For the text-containing cell, return its midpoint in [X, Y] coordinate format. 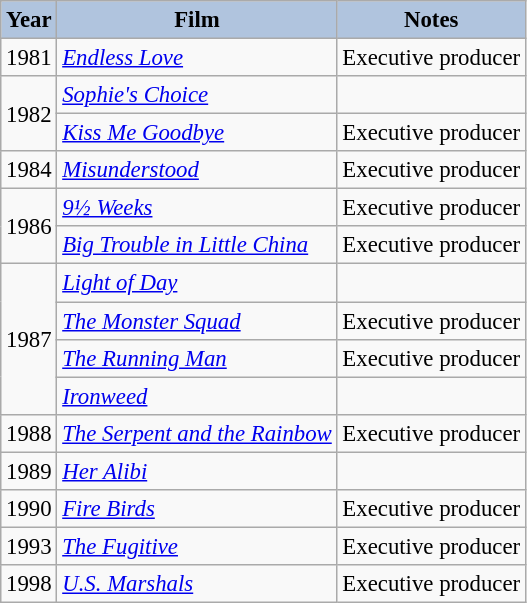
Sophie's Choice [197, 95]
Kiss Me Goodbye [197, 133]
1990 [29, 509]
The Fugitive [197, 546]
The Serpent and the Rainbow [197, 433]
1989 [29, 471]
1984 [29, 170]
Big Trouble in Little China [197, 245]
The Running Man [197, 358]
Film [197, 20]
1987 [29, 339]
U.S. Marshals [197, 584]
Light of Day [197, 283]
Fire Birds [197, 509]
1982 [29, 114]
1981 [29, 58]
1986 [29, 226]
9½ Weeks [197, 208]
1998 [29, 584]
Ironweed [197, 396]
1993 [29, 546]
Her Alibi [197, 471]
Misunderstood [197, 170]
Endless Love [197, 58]
The Monster Squad [197, 321]
Year [29, 20]
Notes [431, 20]
1988 [29, 433]
